Output the (X, Y) coordinate of the center of the cell containing the given text.  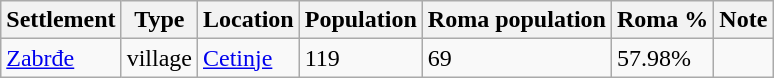
Roma % (662, 20)
69 (516, 58)
Settlement (61, 20)
57.98% (662, 58)
Zabrđe (61, 58)
Cetinje (248, 58)
Note (744, 20)
Type (159, 20)
village (159, 58)
119 (360, 58)
Location (248, 20)
Roma population (516, 20)
Population (360, 20)
